Provide the (X, Y) coordinate of the cell's center where the given text is located.  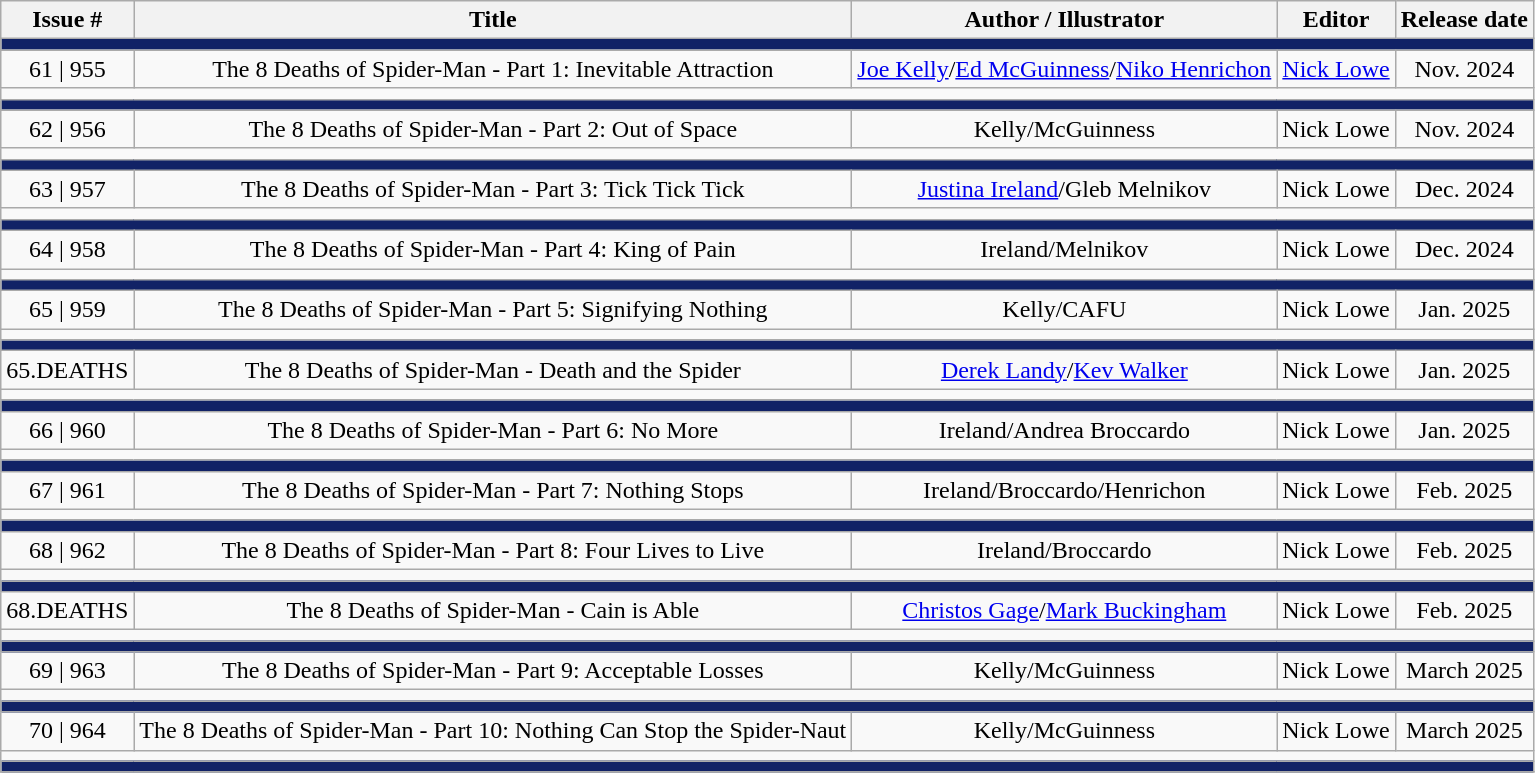
68 | 962 (68, 550)
Derek Landy/Kev Walker (1064, 370)
63 | 957 (68, 189)
Issue # (68, 20)
The 8 Deaths of Spider-Man - Part 10: Nothing Can Stop the Spider-Naut (493, 731)
Release date (1464, 20)
The 8 Deaths of Spider-Man - Part 6: No More (493, 430)
65 | 959 (68, 310)
Title (493, 20)
The 8 Deaths of Spider-Man - Part 5: Signifying Nothing (493, 310)
The 8 Deaths of Spider-Man - Part 9: Acceptable Losses (493, 671)
69 | 963 (68, 671)
Ireland/Broccardo/Henrichon (1064, 490)
The 8 Deaths of Spider-Man - Part 7: Nothing Stops (493, 490)
64 | 958 (68, 249)
Joe Kelly/Ed McGuinness/Niko Henrichon (1064, 69)
61 | 955 (68, 69)
Kelly/CAFU (1064, 310)
62 | 956 (68, 129)
Christos Gage/Mark Buckingham (1064, 611)
Ireland/Melnikov (1064, 249)
The 8 Deaths of Spider-Man - Part 3: Tick Tick Tick (493, 189)
The 8 Deaths of Spider-Man - Part 2: Out of Space (493, 129)
70 | 964 (68, 731)
Justina Ireland/Gleb Melnikov (1064, 189)
68.DEATHS (68, 611)
The 8 Deaths of Spider-Man - Death and the Spider (493, 370)
Author / Illustrator (1064, 20)
65.DEATHS (68, 370)
The 8 Deaths of Spider-Man - Part 4: King of Pain (493, 249)
66 | 960 (68, 430)
The 8 Deaths of Spider-Man - Part 8: Four Lives to Live (493, 550)
Ireland/Broccardo (1064, 550)
Editor (1336, 20)
67 | 961 (68, 490)
The 8 Deaths of Spider-Man - Part 1: Inevitable Attraction (493, 69)
The 8 Deaths of Spider-Man - Cain is Able (493, 611)
Ireland/Andrea Broccardo (1064, 430)
